Pinpoint the cell where the given text exists, returning its (X, Y) midpoint coordinate. 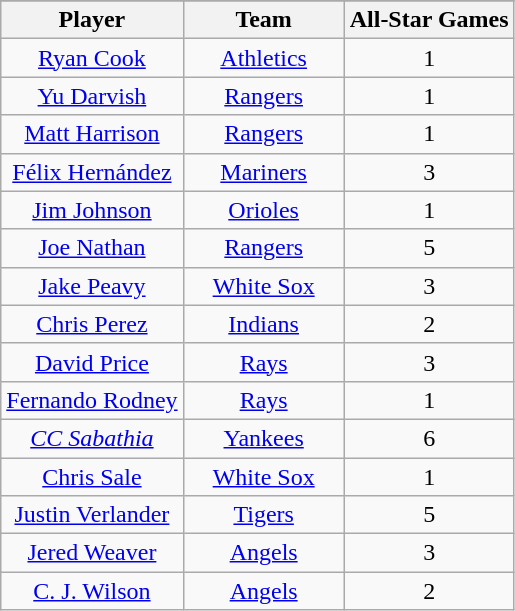
Indians (264, 324)
C. J. Wilson (92, 591)
Athletics (264, 58)
Tigers (264, 515)
David Price (92, 362)
Justin Verlander (92, 515)
Mariners (264, 172)
Joe Nathan (92, 248)
Jered Weaver (92, 553)
Ryan Cook (92, 58)
6 (429, 438)
Fernando Rodney (92, 400)
All-Star Games (429, 20)
Orioles (264, 210)
Félix Hernández (92, 172)
Chris Perez (92, 324)
Matt Harrison (92, 134)
Team (264, 20)
Jake Peavy (92, 286)
Player (92, 20)
Chris Sale (92, 477)
Yankees (264, 438)
CC Sabathia (92, 438)
Yu Darvish (92, 96)
Jim Johnson (92, 210)
